Return the [x, y] coordinate for the center point of the cell that contains the specified text.  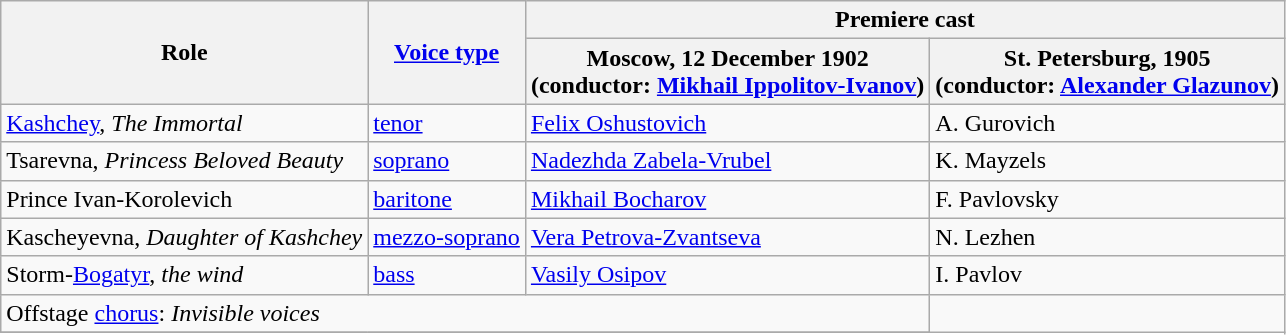
K. Mayzels [1108, 161]
bass [447, 275]
Premiere cast [904, 20]
Kashchey, The Immortal [184, 123]
Offstage chorus: Invisible voices [466, 313]
baritone [447, 199]
Vasily Osipov [727, 275]
Kascheyevna, Daughter of Kashchey [184, 237]
N. Lezhen [1108, 237]
Storm-Bogatyr, the wind [184, 275]
mezzo-soprano [447, 237]
soprano [447, 161]
A. Gurovich [1108, 123]
Felix Oshustovich [727, 123]
Moscow, 12 December 1902(conductor: Mikhail Ippolitov-Ivanov) [727, 72]
F. Pavlovsky [1108, 199]
Role [184, 52]
Prince Ivan-Korolevich [184, 199]
Nadezhda Zabela-Vrubel [727, 161]
Vera Petrova-Zvantseva [727, 237]
Tsarevna, Princess Beloved Beauty [184, 161]
St. Petersburg, 1905(conductor: Alexander Glazunov) [1108, 72]
Mikhail Bocharov [727, 199]
I. Pavlov [1108, 275]
tenor [447, 123]
Voice type [447, 52]
